Locate the cell with the specified text and output its (x, y) center coordinate. 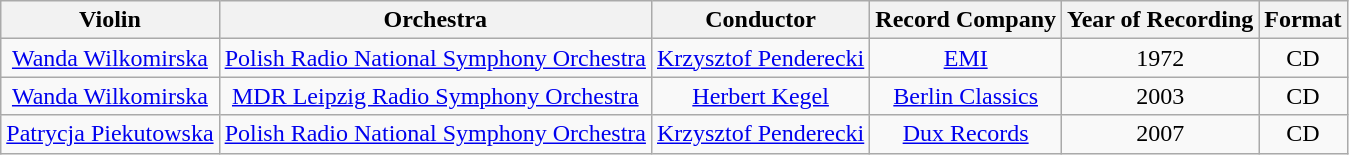
Orchestra (435, 20)
EMI (966, 58)
Patrycja Piekutowska (110, 134)
MDR Leipzig Radio Symphony Orchestra (435, 96)
Dux Records (966, 134)
Violin (110, 20)
Record Company (966, 20)
Format (1303, 20)
Year of Recording (1160, 20)
Berlin Classics (966, 96)
2007 (1160, 134)
Conductor (760, 20)
Herbert Kegel (760, 96)
2003 (1160, 96)
1972 (1160, 58)
